Scan for the cell matching the given text and deliver its [X, Y] coordinate at center. 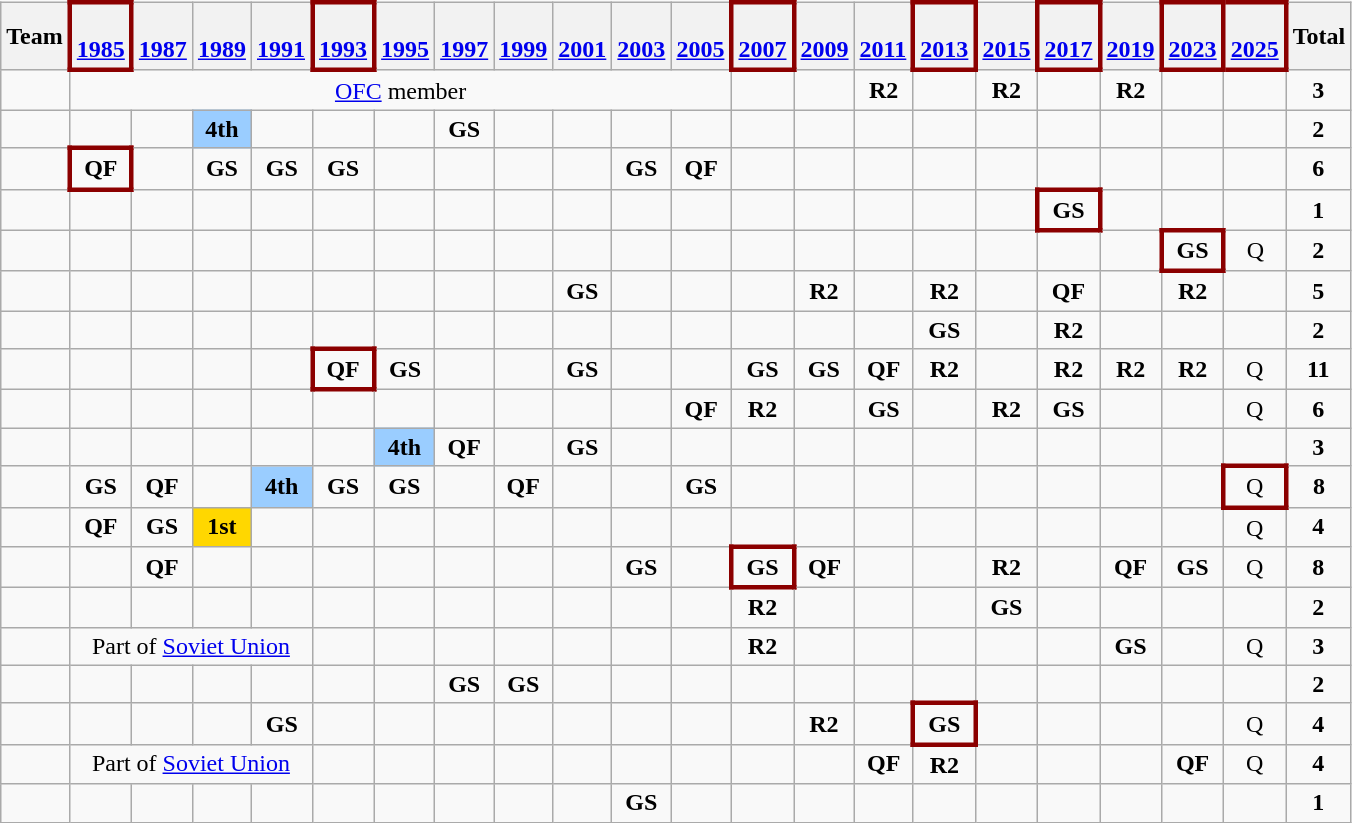
OFC member [401, 90]
2017 [1068, 36]
1989 [222, 36]
2019 [1131, 36]
11 [1318, 370]
2007 [762, 36]
1995 [404, 36]
2011 [884, 36]
2003 [642, 36]
2001 [582, 36]
1999 [524, 36]
1985 [101, 36]
Total [1318, 36]
2013 [944, 36]
2025 [1255, 36]
1997 [464, 36]
1991 [282, 36]
2005 [702, 36]
Team [36, 36]
1993 [343, 36]
2015 [1006, 36]
2009 [824, 36]
1987 [162, 36]
5 [1318, 291]
1st [222, 527]
2023 [1193, 36]
